Extract the [X, Y] coordinate from the center of the cell holding the provided text.  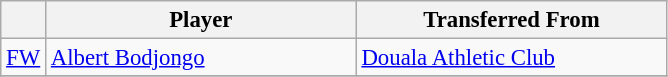
Transferred From [512, 20]
FW [24, 58]
Albert Bodjongo [202, 58]
Douala Athletic Club [512, 58]
Player [202, 20]
